Output the (X, Y) coordinate of the center of the cell containing the given text.  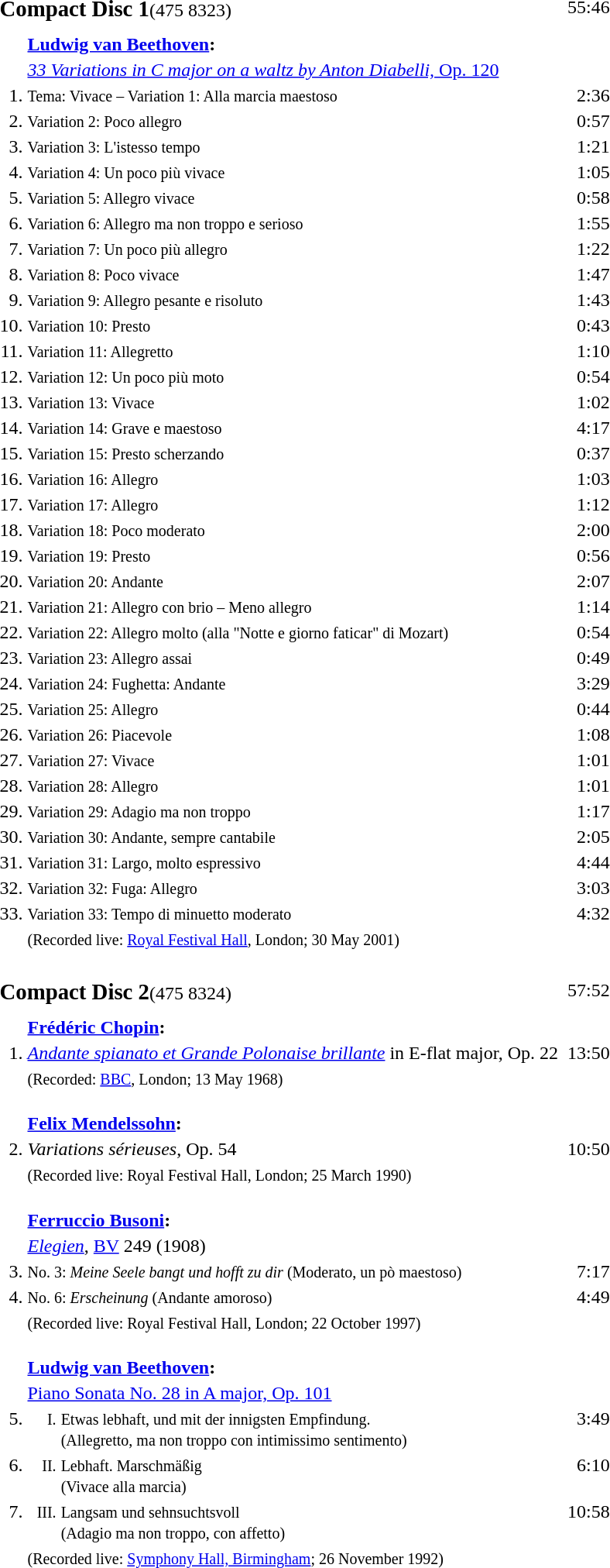
Variation 10: Presto (293, 325)
Variation 18: Poco moderato (293, 530)
Variation 16: Allegro (293, 479)
Variation 6: Allegro ma non troppo e serioso (293, 223)
Variation 2: Poco allegro (293, 121)
Andante spianato et Grande Polonaise brillante in E-flat major, Op. 22 (293, 1053)
No. 3: Meine Seele bangt und hofft zu dir (Moderato, un pò maestoso) (293, 1271)
Variation 22: Allegro molto (alla "Notte e giorno faticar" di Mozart) (293, 632)
Ferruccio Busoni: (293, 1220)
Variation 13: Vivace (293, 402)
Variation 19: Presto (293, 555)
Variation 5: Allegro vivace (293, 198)
Variation 30: Andante, sempre cantabile (293, 837)
Variation 7: Un poco più allegro (293, 249)
Variation 20: Andante (293, 581)
Variation 32: Fuga: Allegro (293, 888)
Variation 29: Adagio ma non troppo (293, 811)
Variation 17: Allegro (293, 504)
Variation 8: Poco vivace (293, 274)
Variation 31: Largo, molto espressivo (293, 862)
33 Variations in C major on a waltz by Anton Diabelli, Op. 120 (293, 70)
Variation 23: Allegro assai (293, 658)
Variation 15: Presto scherzando (293, 453)
Lebhaft. Marschmäßig(Vivace alla marcia) (310, 1475)
Piano Sonata No. 28 in A major, Op. 101 (293, 1394)
Variation 33: Tempo di minuetto moderato (293, 913)
Variation 3: L'istesso tempo (293, 146)
Variation 28: Allegro (293, 786)
(Recorded live: Royal Festival Hall, London; 22 October 1997) (293, 1332)
Variation 14: Grave e maestoso (293, 428)
Variation 11: Allegretto (293, 351)
(Recorded: BBC, London; 13 May 1968) (293, 1088)
II. (42, 1475)
Frédéric Chopin: (293, 1027)
(Recorded live: Royal Festival Hall, London; 30 May 2001) (293, 951)
Variation 27: Vivace (293, 760)
Variations sérieuses, Op. 54 (293, 1149)
Variation 21: Allegro con brio – Meno allegro (293, 607)
Variation 9: Allegro pesante e risoluto (293, 300)
III. (42, 1522)
Variation 26: Piacevole (293, 734)
Variation 24: Fughetta: Andante (293, 683)
Variation 12: Un poco più moto (293, 377)
Variation 4: Un poco più vivace (293, 172)
Langsam und sehnsuchtsvoll(Adagio ma non troppo, con affetto) (310, 1522)
No. 6: Erscheinung (Andante amoroso) (293, 1297)
Etwas lebhaft, und mit der innigsten Empfindung.(Allegretto, ma non troppo con intimissimo sentimento) (310, 1429)
Variation 25: Allegro (293, 709)
I. (42, 1429)
Elegien, BV 249 (1908) (293, 1246)
(Recorded live: Royal Festival Hall, London; 25 March 1990) (293, 1185)
Tema: Vivace – Variation 1: Alla marcia maestoso (293, 95)
Felix Mendelssohn: (293, 1124)
